For the text-containing cell, return its midpoint in [x, y] coordinate format. 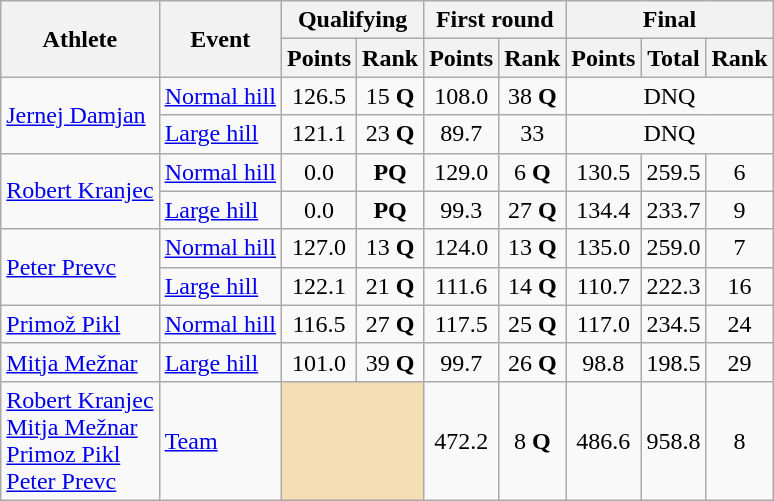
Peter Prevc [80, 267]
129.0 [462, 172]
Robert Kranjec [80, 191]
First round [495, 20]
38 Q [532, 96]
89.7 [462, 134]
Event [220, 39]
135.0 [604, 248]
134.4 [604, 210]
Team [220, 440]
124.0 [462, 248]
121.1 [318, 134]
198.5 [674, 362]
111.6 [462, 286]
Final [670, 20]
99.7 [462, 362]
8 Q [532, 440]
15 Q [390, 96]
472.2 [462, 440]
21 Q [390, 286]
486.6 [604, 440]
Qualifying [352, 20]
222.3 [674, 286]
39 Q [390, 362]
14 Q [532, 286]
Athlete [80, 39]
127.0 [318, 248]
16 [740, 286]
6 Q [532, 172]
24 [740, 324]
7 [740, 248]
110.7 [604, 286]
Robert KranjecMitja MežnarPrimoz PiklPeter Prevc [80, 440]
122.1 [318, 286]
126.5 [318, 96]
958.8 [674, 440]
6 [740, 172]
108.0 [462, 96]
233.7 [674, 210]
101.0 [318, 362]
23 Q [390, 134]
29 [740, 362]
8 [740, 440]
Primož Pikl [80, 324]
26 Q [532, 362]
234.5 [674, 324]
Total [674, 58]
259.0 [674, 248]
Mitja Mežnar [80, 362]
25 Q [532, 324]
116.5 [318, 324]
99.3 [462, 210]
9 [740, 210]
Jernej Damjan [80, 115]
117.0 [604, 324]
117.5 [462, 324]
259.5 [674, 172]
98.8 [604, 362]
130.5 [604, 172]
33 [532, 134]
